Detect which cell encompasses the target text, then output its [x, y] center coordinate. 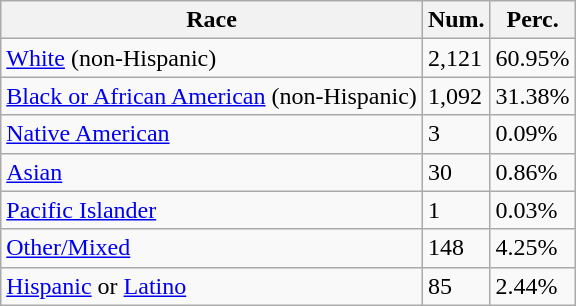
Native American [212, 134]
148 [456, 248]
31.38% [532, 96]
30 [456, 172]
Perc. [532, 20]
1 [456, 210]
4.25% [532, 248]
0.03% [532, 210]
1,092 [456, 96]
Black or African American (non-Hispanic) [212, 96]
60.95% [532, 58]
85 [456, 286]
Asian [212, 172]
White (non-Hispanic) [212, 58]
Race [212, 20]
3 [456, 134]
Pacific Islander [212, 210]
2,121 [456, 58]
0.86% [532, 172]
Hispanic or Latino [212, 286]
0.09% [532, 134]
Other/Mixed [212, 248]
Num. [456, 20]
2.44% [532, 286]
